Return (x, y) of the center of cell containing provided text 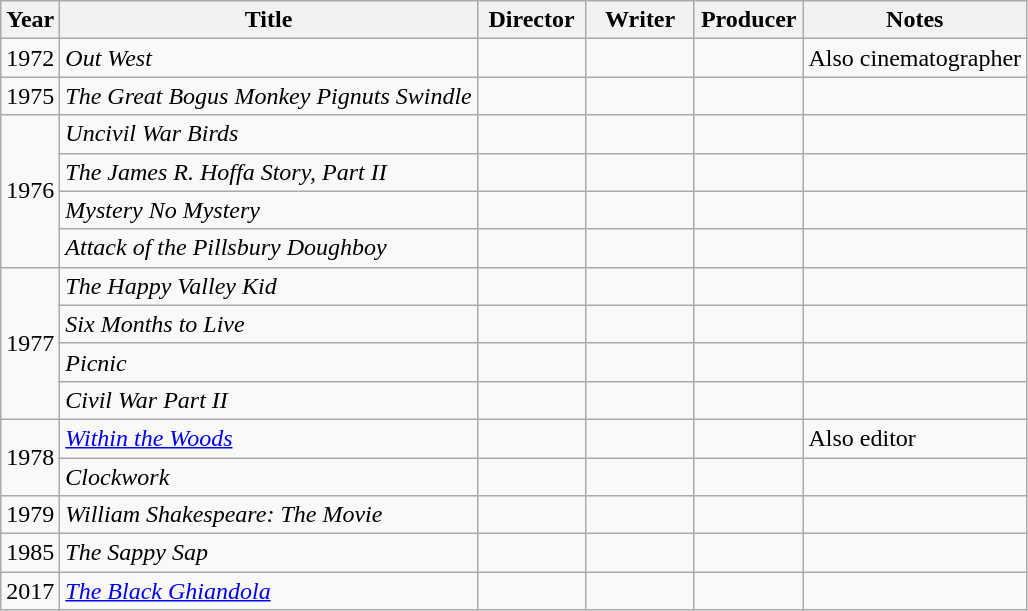
2017 (30, 591)
Within the Woods (268, 438)
Title (268, 20)
The Black Ghiandola (268, 591)
Year (30, 20)
1977 (30, 343)
Also cinematographer (915, 58)
1978 (30, 457)
1985 (30, 553)
Picnic (268, 362)
Mystery No Mystery (268, 210)
Clockwork (268, 477)
The Great Bogus Monkey Pignuts Swindle (268, 96)
Writer (640, 20)
Out West (268, 58)
Attack of the Pillsbury Doughboy (268, 248)
The Sappy Sap (268, 553)
Civil War Part II (268, 400)
1979 (30, 515)
Six Months to Live (268, 324)
1975 (30, 96)
1972 (30, 58)
Producer (748, 20)
Also editor (915, 438)
William Shakespeare: The Movie (268, 515)
1976 (30, 191)
The Happy Valley Kid (268, 286)
Director (532, 20)
Uncivil War Birds (268, 134)
The James R. Hoffa Story, Part II (268, 172)
Notes (915, 20)
